Search for the cell housing the specified text and yield its (x, y) center coordinate. 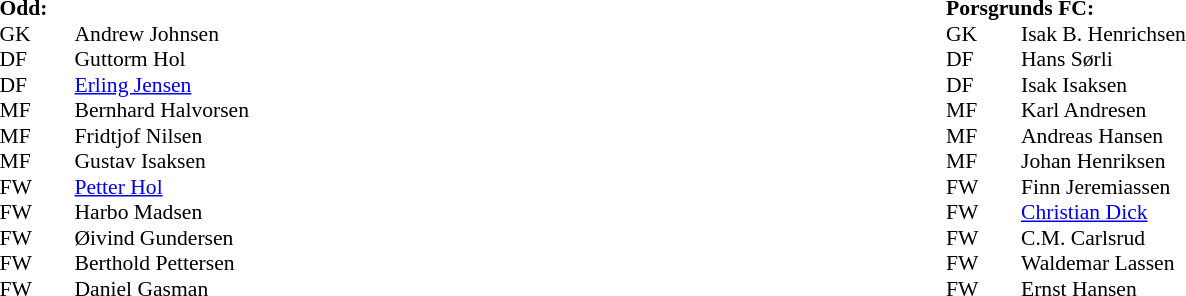
Andrew Johnsen (161, 34)
Erling Jensen (161, 85)
Petter Hol (161, 187)
Bernhard Halvorsen (161, 111)
Waldemar Lassen (1104, 263)
Isak B. Henrichsen (1104, 34)
Harbo Madsen (161, 213)
Isak Isaksen (1104, 85)
Hans Sørli (1104, 59)
Finn Jeremiassen (1104, 187)
Karl Andresen (1104, 111)
Gustav Isaksen (161, 161)
Johan Henriksen (1104, 161)
Øivind Gundersen (161, 238)
C.M. Carlsrud (1104, 238)
Christian Dick (1104, 213)
Andreas Hansen (1104, 136)
Fridtjof Nilsen (161, 136)
Guttorm Hol (161, 59)
Berthold Pettersen (161, 263)
